For the text-containing cell, return its midpoint in (X, Y) coordinate format. 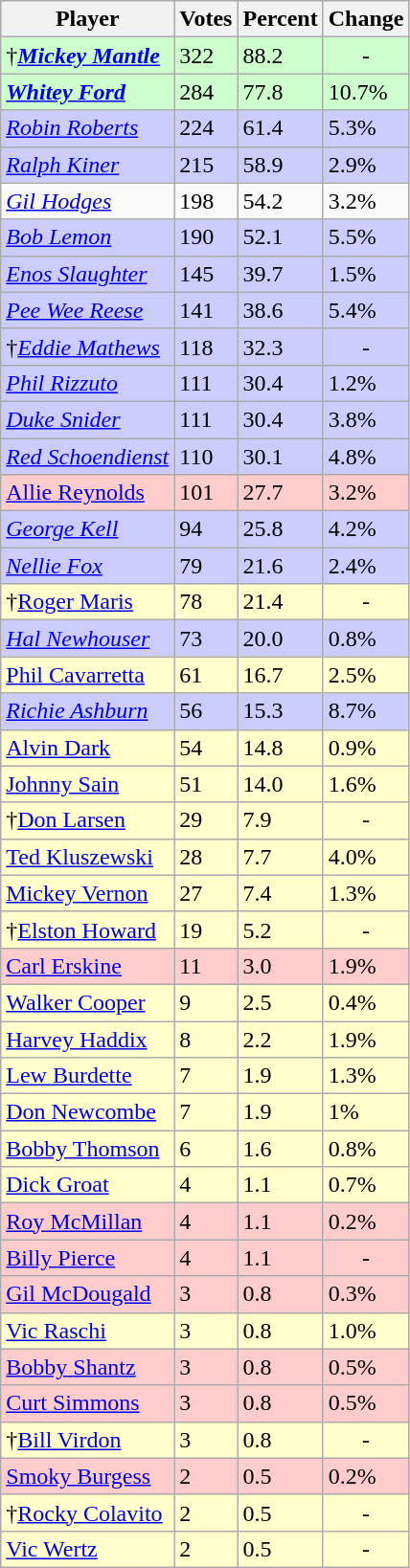
Bob Lemon (88, 237)
88.2 (280, 56)
4.0% (366, 857)
14.8 (280, 748)
Red Schoendienst (88, 457)
20.0 (280, 638)
21.4 (280, 602)
†Rocky Colavito (88, 1512)
118 (206, 347)
322 (206, 56)
8 (206, 1039)
Bobby Thomson (88, 1149)
4.2% (366, 529)
0.3% (366, 1294)
58.9 (280, 165)
110 (206, 457)
Smoky Burgess (88, 1476)
51 (206, 784)
9 (206, 1002)
Pee Wee Reese (88, 310)
†Roger Maris (88, 602)
198 (206, 201)
94 (206, 529)
†Bill Virdon (88, 1440)
145 (206, 274)
5.2 (280, 930)
Phil Cavarretta (88, 675)
Richie Ashburn (88, 711)
7.7 (280, 857)
Carl Erskine (88, 966)
Whitey Ford (88, 92)
†Elston Howard (88, 930)
38.6 (280, 310)
1.5% (366, 274)
1% (366, 1112)
6 (206, 1149)
190 (206, 237)
1.2% (366, 383)
0.7% (366, 1185)
Dick Groat (88, 1185)
21.6 (280, 566)
1.6% (366, 784)
10.7% (366, 92)
14.0 (280, 784)
52.1 (280, 237)
†Don Larsen (88, 820)
Ted Kluszewski (88, 857)
32.3 (280, 347)
101 (206, 493)
8.7% (366, 711)
Roy McMillan (88, 1221)
Hal Newhouser (88, 638)
†Mickey Mantle (88, 56)
Duke Snider (88, 419)
78 (206, 602)
Billy Pierce (88, 1258)
Walker Cooper (88, 1002)
George Kell (88, 529)
54 (206, 748)
Votes (206, 19)
39.7 (280, 274)
30.1 (280, 457)
56 (206, 711)
Mickey Vernon (88, 893)
Curt Simmons (88, 1403)
Player (88, 19)
19 (206, 930)
54.2 (280, 201)
141 (206, 310)
4.8% (366, 457)
Allie Reynolds (88, 493)
Nellie Fox (88, 566)
Vic Raschi (88, 1331)
11 (206, 966)
0.9% (366, 748)
224 (206, 128)
Johnny Sain (88, 784)
5.5% (366, 237)
28 (206, 857)
27.7 (280, 493)
15.3 (280, 711)
79 (206, 566)
29 (206, 820)
27 (206, 893)
†Eddie Mathews (88, 347)
Phil Rizzuto (88, 383)
Percent (280, 19)
25.8 (280, 529)
73 (206, 638)
Vic Wertz (88, 1549)
Alvin Dark (88, 748)
0.4% (366, 1002)
Enos Slaughter (88, 274)
61.4 (280, 128)
5.4% (366, 310)
2.4% (366, 566)
Gil McDougald (88, 1294)
Robin Roberts (88, 128)
Bobby Shantz (88, 1367)
Harvey Haddix (88, 1039)
Change (366, 19)
7.4 (280, 893)
Ralph Kiner (88, 165)
1.0% (366, 1331)
Gil Hodges (88, 201)
215 (206, 165)
61 (206, 675)
3.0 (280, 966)
284 (206, 92)
2.9% (366, 165)
3.8% (366, 419)
2.5% (366, 675)
Lew Burdette (88, 1076)
16.7 (280, 675)
7.9 (280, 820)
5.3% (366, 128)
77.8 (280, 92)
1.6 (280, 1149)
2.5 (280, 1002)
Don Newcombe (88, 1112)
2.2 (280, 1039)
